Capture the cell that displays the provided text and extract its [x, y] central coordinate. 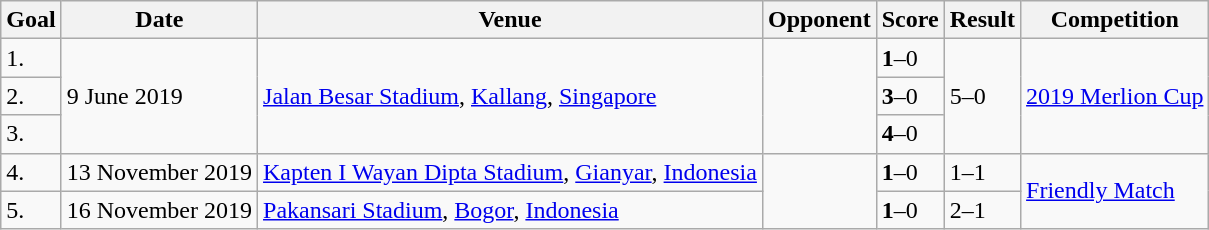
2–1 [982, 210]
Result [982, 20]
Goal [31, 20]
Venue [510, 20]
Score [910, 20]
1. [31, 58]
13 November 2019 [159, 172]
3. [31, 134]
4. [31, 172]
5–0 [982, 96]
3–0 [910, 96]
2. [31, 96]
2019 Merlion Cup [1115, 96]
Pakansari Stadium, Bogor, Indonesia [510, 210]
Date [159, 20]
Kapten I Wayan Dipta Stadium, Gianyar, Indonesia [510, 172]
Jalan Besar Stadium, Kallang, Singapore [510, 96]
5. [31, 210]
1–1 [982, 172]
Friendly Match [1115, 191]
9 June 2019 [159, 96]
4–0 [910, 134]
Competition [1115, 20]
Opponent [819, 20]
16 November 2019 [159, 210]
